Capture the cell that displays the provided text and extract its [x, y] central coordinate. 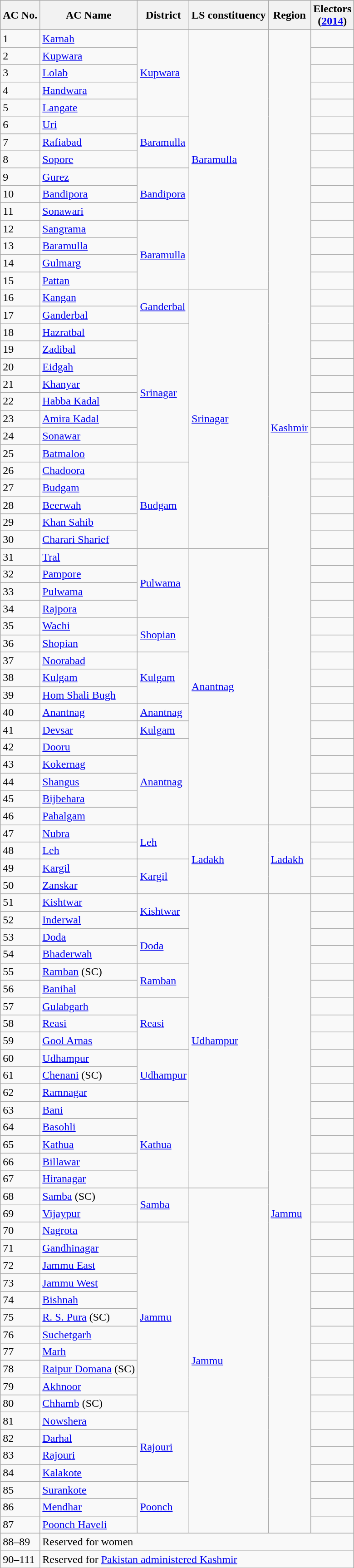
26 [20, 470]
62 [20, 1093]
AC Name [89, 15]
Nowshera [89, 1421]
38 [20, 678]
Dooru [89, 747]
85 [20, 1490]
Hiranagar [89, 1179]
12 [20, 228]
Ramnagar [89, 1093]
Bijbehara [89, 799]
Shangus [89, 781]
50 [20, 885]
LS constituency [229, 15]
Gandhinagar [89, 1248]
Karnah [89, 39]
70 [20, 1231]
Hazratbal [89, 332]
Bhaderwah [89, 954]
Habba Kadal [89, 401]
Jammu West [89, 1282]
Akhnoor [89, 1386]
11 [20, 211]
Khanyar [89, 384]
34 [20, 609]
Amira Kadal [89, 419]
Mendhar [89, 1507]
13 [20, 246]
Raipur Domana (SC) [89, 1369]
2 [20, 56]
Kalakote [89, 1473]
Bishnah [89, 1300]
Banihal [89, 989]
Beerwah [89, 505]
42 [20, 747]
10 [20, 194]
Gool Arnas [89, 1040]
Reserved for Pakistan administered Kashmir [197, 1559]
Eidgah [89, 367]
43 [20, 764]
Hom Shali Bugh [89, 695]
75 [20, 1317]
Gulabgarh [89, 1006]
53 [20, 937]
79 [20, 1386]
Noorabad [89, 661]
Ramban [163, 980]
32 [20, 574]
31 [20, 557]
Khan Sahib [89, 523]
Pampore [89, 574]
Region [290, 15]
67 [20, 1179]
Pattan [89, 281]
72 [20, 1265]
Samba (SC) [89, 1196]
Marh [89, 1352]
78 [20, 1369]
Gurez [89, 177]
Sangrama [89, 228]
Gulmarg [89, 263]
64 [20, 1127]
77 [20, 1352]
45 [20, 799]
District [163, 15]
3 [20, 73]
Charari Sharief [89, 540]
Uri [89, 125]
Inderwal [89, 920]
5 [20, 108]
82 [20, 1438]
86 [20, 1507]
Surankote [89, 1490]
Bani [89, 1110]
Sopore [89, 159]
80 [20, 1404]
29 [20, 523]
4 [20, 90]
Lolab [89, 73]
Zanskar [89, 885]
90–111 [20, 1559]
87 [20, 1524]
7 [20, 142]
Electors(2014) [332, 15]
Zadibal [89, 350]
49 [20, 868]
69 [20, 1213]
76 [20, 1334]
41 [20, 730]
Chhamb (SC) [89, 1404]
57 [20, 1006]
40 [20, 712]
44 [20, 781]
Rafiabad [89, 142]
35 [20, 626]
84 [20, 1473]
27 [20, 488]
37 [20, 661]
24 [20, 436]
Vijaypur [89, 1213]
8 [20, 159]
33 [20, 592]
22 [20, 401]
30 [20, 540]
19 [20, 350]
47 [20, 833]
52 [20, 920]
16 [20, 298]
Sonawari [89, 211]
51 [20, 902]
46 [20, 816]
48 [20, 851]
Suchetgarh [89, 1334]
20 [20, 367]
14 [20, 263]
Darhal [89, 1438]
71 [20, 1248]
Langate [89, 108]
Jammu East [89, 1265]
58 [20, 1023]
Batmaloo [89, 453]
Poonch Haveli [89, 1524]
66 [20, 1162]
Rajpora [89, 609]
Wachi [89, 626]
54 [20, 954]
55 [20, 971]
36 [20, 643]
Kangan [89, 298]
23 [20, 419]
AC No. [20, 15]
68 [20, 1196]
Poonch [163, 1507]
81 [20, 1421]
Chenani (SC) [89, 1075]
25 [20, 453]
Nagrota [89, 1231]
6 [20, 125]
Tral [89, 557]
Nubra [89, 833]
15 [20, 281]
Ramban (SC) [89, 971]
60 [20, 1058]
Samba [163, 1205]
Handwara [89, 90]
Pahalgam [89, 816]
63 [20, 1110]
Sonawar [89, 436]
21 [20, 384]
Kashmir [290, 428]
1 [20, 39]
Devsar [89, 730]
56 [20, 989]
Reserved for women [197, 1542]
74 [20, 1300]
28 [20, 505]
Chadoora [89, 470]
Basohli [89, 1127]
83 [20, 1455]
Kokernag [89, 764]
39 [20, 695]
61 [20, 1075]
Billawar [89, 1162]
59 [20, 1040]
73 [20, 1282]
R. S. Pura (SC) [89, 1317]
17 [20, 315]
9 [20, 177]
65 [20, 1144]
88–89 [20, 1542]
18 [20, 332]
